Capture the cell that displays the provided text and extract its [X, Y] central coordinate. 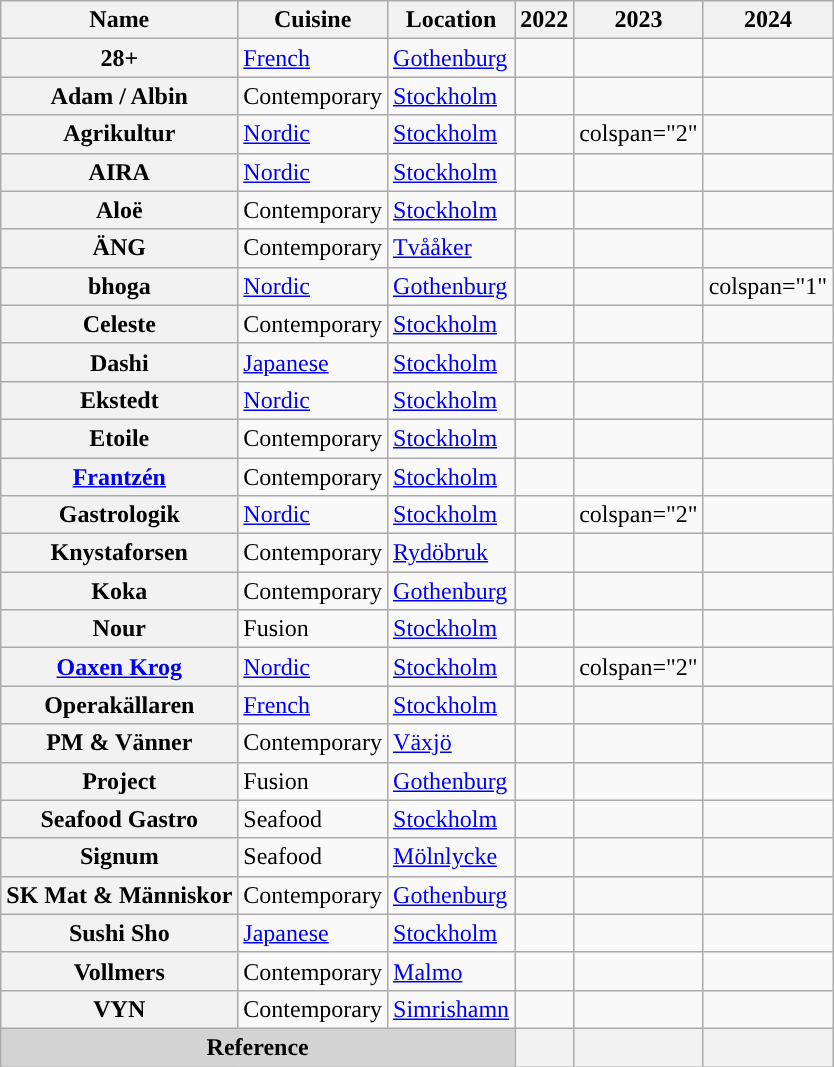
Oaxen Krog [120, 667]
SK Mat & Människor [120, 895]
bhoga [120, 286]
Ekstedt [120, 400]
Cuisine [313, 20]
Mölnlycke [452, 857]
Operakällaren [120, 705]
Location [452, 20]
Project [120, 781]
Aloë [120, 210]
Koka [120, 591]
Rydöbruk [452, 553]
Knystaforsen [120, 553]
Simrishamn [452, 1009]
28+ [120, 58]
Adam / Albin [120, 96]
Agrikultur [120, 134]
Växjö [452, 743]
Celeste [120, 324]
2024 [768, 20]
Frantzén [120, 477]
ÄNG [120, 248]
Tvååker [452, 248]
colspan="1" [768, 286]
2022 [544, 20]
VYN [120, 1009]
PM & Vänner [120, 743]
Sushi Sho [120, 933]
Malmo [452, 971]
Name [120, 20]
Etoile [120, 438]
Nour [120, 629]
Dashi [120, 362]
Seafood Gastro [120, 819]
Signum [120, 857]
AIRA [120, 172]
2023 [639, 20]
Vollmers [120, 971]
Gastrologik [120, 515]
Reference [258, 1047]
